Return the (X, Y) coordinate for the center point of the cell that contains the specified text.  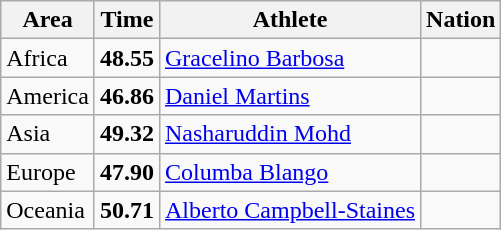
Daniel Martins (290, 96)
Europe (48, 172)
Gracelino Barbosa (290, 58)
Oceania (48, 210)
Asia (48, 134)
50.71 (126, 210)
Africa (48, 58)
47.90 (126, 172)
Alberto Campbell-Staines (290, 210)
Columba Blango (290, 172)
48.55 (126, 58)
Nasharuddin Mohd (290, 134)
Time (126, 20)
Athlete (290, 20)
America (48, 96)
46.86 (126, 96)
Area (48, 20)
Nation (461, 20)
49.32 (126, 134)
